Locate the cell with the specified text and output its [X, Y] center coordinate. 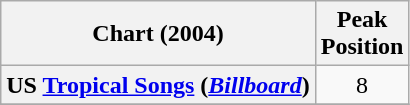
US Tropical Songs (Billboard) [158, 85]
Chart (2004) [158, 34]
Peak Position [362, 34]
8 [362, 85]
